Detect which cell encompasses the target text, then output its (x, y) center coordinate. 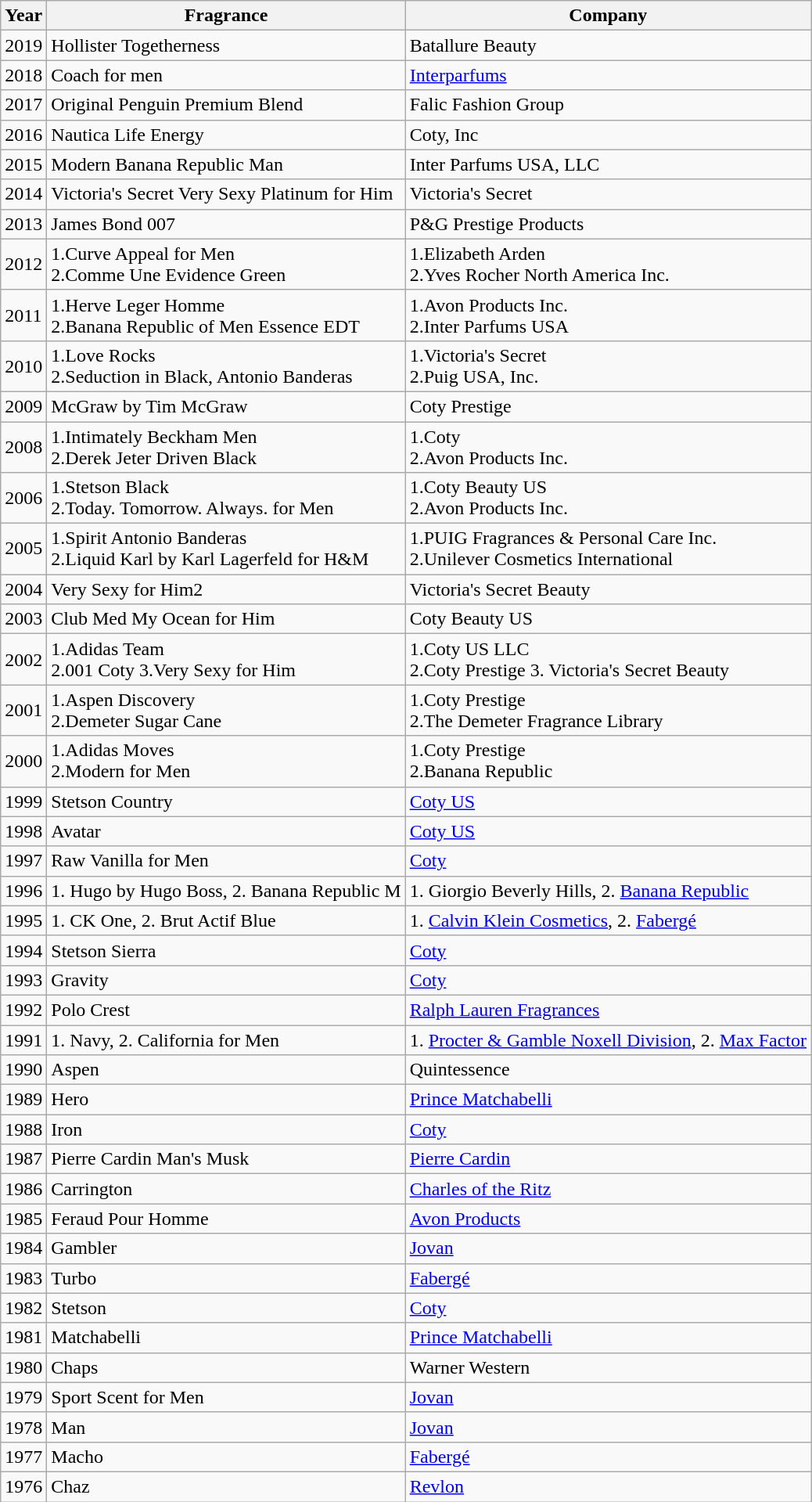
1.Coty US LLC2.Coty Prestige 3. Victoria's Secret Beauty (608, 659)
2001 (23, 711)
Victoria's Secret Very Sexy Platinum for Him (226, 194)
2012 (23, 265)
Coty, Inc (608, 135)
Hero (226, 1100)
Revlon (608, 1486)
2002 (23, 659)
1.Curve Appeal for Men2.Comme Une Evidence Green (226, 265)
1.Coty Beauty US2.Avon Products Inc. (608, 498)
Original Penguin Premium Blend (226, 105)
1.Coty Prestige2.Banana Republic (608, 761)
Macho (226, 1457)
2013 (23, 224)
Feraud Pour Homme (226, 1219)
Matchabelli (226, 1338)
1. Giorgio Beverly Hills, 2. Banana Republic (608, 891)
2018 (23, 75)
Inter Parfums USA, LLC (608, 164)
1995 (23, 920)
Avon Products (608, 1219)
2003 (23, 619)
Ralph Lauren Fragrances (608, 1010)
2006 (23, 498)
Sport Scent for Men (226, 1397)
1983 (23, 1278)
1982 (23, 1308)
2005 (23, 549)
2016 (23, 135)
P&G Prestige Products (608, 224)
1.Love Rocks2.Seduction in Black, Antonio Banderas (226, 366)
1978 (23, 1427)
Coty Prestige (608, 406)
1992 (23, 1010)
Raw Vanilla for Men (226, 861)
Polo Crest (226, 1010)
1977 (23, 1457)
1988 (23, 1129)
Hollister Togetherness (226, 45)
1981 (23, 1338)
Fragrance (226, 16)
1976 (23, 1486)
Pierre Cardin (608, 1159)
Avatar (226, 831)
McGraw by Tim McGraw (226, 406)
Company (608, 16)
Year (23, 16)
Stetson (226, 1308)
Warner Western (608, 1367)
1999 (23, 801)
1980 (23, 1367)
1979 (23, 1397)
1989 (23, 1100)
2000 (23, 761)
2015 (23, 164)
Quintessence (608, 1070)
2017 (23, 105)
1.Coty Prestige2.The Demeter Fragrance Library (608, 711)
1. Calvin Klein Cosmetics, 2. Fabergé (608, 920)
Iron (226, 1129)
Nautica Life Energy (226, 135)
1990 (23, 1070)
Gambler (226, 1248)
Chaz (226, 1486)
Stetson Sierra (226, 950)
1997 (23, 861)
1984 (23, 1248)
1986 (23, 1189)
Falic Fashion Group (608, 105)
1.Victoria's Secret2.Puig USA, Inc. (608, 366)
1985 (23, 1219)
Modern Banana Republic Man (226, 164)
2010 (23, 366)
1.Intimately Beckham Men2.Derek Jeter Driven Black (226, 446)
Turbo (226, 1278)
James Bond 007 (226, 224)
Charles of the Ritz (608, 1189)
1993 (23, 980)
2004 (23, 589)
1.Elizabeth Arden2.Yves Rocher North America Inc. (608, 265)
1. Navy, 2. California for Men (226, 1040)
Batallure Beauty (608, 45)
1994 (23, 950)
Aspen (226, 1070)
2019 (23, 45)
1. Procter & Gamble Noxell Division, 2. Max Factor (608, 1040)
2009 (23, 406)
Very Sexy for Him2 (226, 589)
1. CK One, 2. Brut Actif Blue (226, 920)
1.Stetson Black2.Today. Tomorrow. Always. for Men (226, 498)
Coach for men (226, 75)
1998 (23, 831)
1.Aspen Discovery2.Demeter Sugar Cane (226, 711)
1991 (23, 1040)
1.Coty2.Avon Products Inc. (608, 446)
2014 (23, 194)
1.Herve Leger Homme2.Banana Republic of Men Essence EDT (226, 315)
1.Adidas Team2.001 Coty 3.Very Sexy for Him (226, 659)
Interparfums (608, 75)
1.Adidas Moves2.Modern for Men (226, 761)
Man (226, 1427)
1.Avon Products Inc.2.Inter Parfums USA (608, 315)
Victoria's Secret (608, 194)
Pierre Cardin Man's Musk (226, 1159)
1.Spirit Antonio Banderas2.Liquid Karl by Karl Lagerfeld for H&M (226, 549)
2008 (23, 446)
Carrington (226, 1189)
Club Med My Ocean for Him (226, 619)
Chaps (226, 1367)
1996 (23, 891)
1.PUIG Fragrances & Personal Care Inc.2.Unilever Cosmetics International (608, 549)
Victoria's Secret Beauty (608, 589)
Stetson Country (226, 801)
Gravity (226, 980)
Coty Beauty US (608, 619)
1. Hugo by Hugo Boss, 2. Banana Republic M (226, 891)
2011 (23, 315)
1987 (23, 1159)
